Identify which cell holds the provided text, then report its [X, Y] central coordinate. 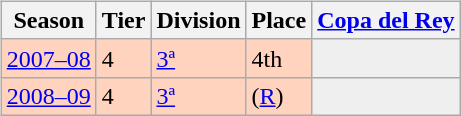
2007–08 [48, 58]
Season [48, 20]
Copa del Rey [386, 20]
2008–09 [48, 96]
Place [279, 20]
Tier [124, 20]
(R) [279, 96]
Division [198, 20]
4th [279, 58]
